Capture the cell that displays the provided text and extract its (X, Y) central coordinate. 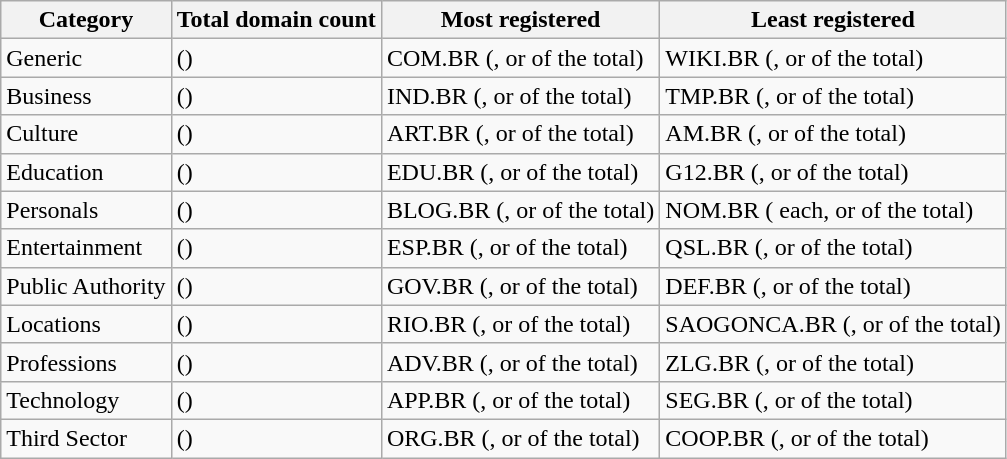
Total domain count (276, 20)
Category (86, 20)
RIO.BR (, or of the total) (520, 324)
ART.BR (, or of the total) (520, 134)
Generic (86, 58)
EDU.BR (, or of the total) (520, 172)
IND.BR (, or of the total) (520, 96)
Culture (86, 134)
DEF.BR (, or of the total) (833, 286)
APP.BR (, or of the total) (520, 400)
ORG.BR (, or of the total) (520, 438)
WIKI.BR (, or of the total) (833, 58)
Education (86, 172)
QSL.BR (, or of the total) (833, 248)
ZLG.BR (, or of the total) (833, 362)
COM.BR (, or of the total) (520, 58)
Most registered (520, 20)
Business (86, 96)
GOV.BR (, or of the total) (520, 286)
Personals (86, 210)
COOP.BR (, or of the total) (833, 438)
Public Authority (86, 286)
AM.BR (, or of the total) (833, 134)
Least registered (833, 20)
SAOGONCA.BR (, or of the total) (833, 324)
TMP.BR (, or of the total) (833, 96)
NOM.BR ( each, or of the total) (833, 210)
Technology (86, 400)
BLOG.BR (, or of the total) (520, 210)
ADV.BR (, or of the total) (520, 362)
Professions (86, 362)
Entertainment (86, 248)
G12.BR (, or of the total) (833, 172)
SEG.BR (, or of the total) (833, 400)
Third Sector (86, 438)
Locations (86, 324)
ESP.BR (, or of the total) (520, 248)
